Extract the [X, Y] coordinate from the center of the cell holding the provided text.  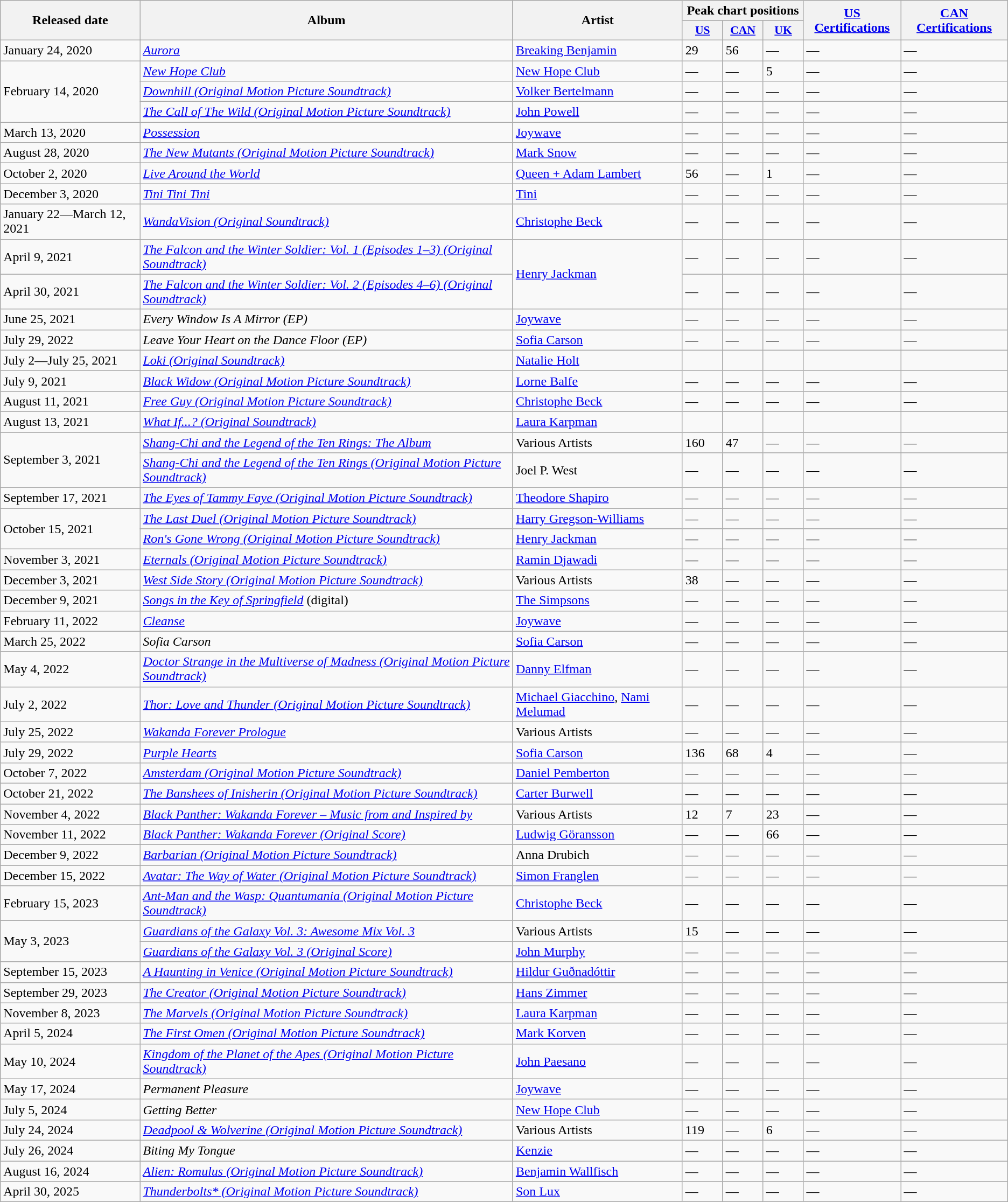
Live Around the World [326, 173]
July 2, 2022 [70, 704]
August 28, 2020 [70, 153]
Barbarian (Original Motion Picture Soundtrack) [326, 855]
July 26, 2024 [70, 1150]
119 [702, 1130]
Leave Your Heart on the Dance Floor (EP) [326, 340]
Mark Korven [598, 1033]
December 9, 2021 [70, 600]
John Paesano [598, 1061]
February 15, 2023 [70, 904]
Wakanda Forever Prologue [326, 732]
May 10, 2024 [70, 1061]
Tini [598, 194]
Michael Giacchino, Nami Melumad [598, 704]
The Falcon and the Winter Soldier: Vol. 1 (Episodes 1–3) (Original Soundtrack) [326, 256]
Permanent Pleasure [326, 1089]
Loki (Original Soundtrack) [326, 360]
August 16, 2024 [70, 1171]
Thunderbolts* (Original Motion Picture Soundtrack) [326, 1192]
October 15, 2021 [70, 529]
4 [783, 752]
The New Mutants (Original Motion Picture Soundtrack) [326, 153]
Avatar: The Way of Water (Original Motion Picture Soundtrack) [326, 876]
Mark Snow [598, 153]
August 13, 2021 [70, 422]
January 24, 2020 [70, 50]
68 [743, 752]
12 [702, 814]
Benjamin Wallfisch [598, 1171]
December 9, 2022 [70, 855]
February 11, 2022 [70, 621]
Guardians of the Galaxy Vol. 3: Awesome Mix Vol. 3 [326, 931]
Eternals (Original Motion Picture Soundtrack) [326, 560]
November 3, 2021 [70, 560]
Joel P. West [598, 471]
Songs in the Key of Springfield (digital) [326, 600]
August 11, 2021 [70, 401]
The First Omen (Original Motion Picture Soundtrack) [326, 1033]
Thor: Love and Thunder (Original Motion Picture Soundtrack) [326, 704]
Downhill (Original Motion Picture Soundtrack) [326, 92]
38 [702, 580]
December 15, 2022 [70, 876]
The Falcon and the Winter Soldier: Vol. 2 (Episodes 4–6) (Original Soundtrack) [326, 292]
April 5, 2024 [70, 1033]
July 5, 2024 [70, 1109]
September 17, 2021 [70, 498]
Every Window Is A Mirror (EP) [326, 319]
23 [783, 814]
29 [702, 50]
September 29, 2023 [70, 993]
6 [783, 1130]
December 3, 2021 [70, 580]
John Murphy [598, 952]
The Simpsons [598, 600]
Theodore Shapiro [598, 498]
November 4, 2022 [70, 814]
Alien: Romulus (Original Motion Picture Soundtrack) [326, 1171]
Shang-Chi and the Legend of the Ten Rings: The Album [326, 442]
Black Widow (Original Motion Picture Soundtrack) [326, 381]
CAN Certifications [954, 20]
April 30, 2025 [70, 1192]
May 3, 2023 [70, 941]
What If...? (Original Soundtrack) [326, 422]
West Side Story (Original Motion Picture Soundtrack) [326, 580]
July 25, 2022 [70, 732]
The Banshees of Inisherin (Original Motion Picture Soundtrack) [326, 793]
UK [783, 31]
Tini Tini Tini [326, 194]
Ramin Djawadi [598, 560]
January 22—March 12, 2021 [70, 222]
Black Panther: Wakanda Forever – Music from and Inspired by [326, 814]
Black Panther: Wakanda Forever (Original Score) [326, 835]
Shang-Chi and the Legend of the Ten Rings (Original Motion Picture Soundtrack) [326, 471]
WandaVision (Original Soundtrack) [326, 222]
November 8, 2023 [70, 1013]
Ant-Man and the Wasp: Quantumania (Original Motion Picture Soundtrack) [326, 904]
October 7, 2022 [70, 773]
Lorne Balfe [598, 381]
The Eyes of Tammy Faye (Original Motion Picture Soundtrack) [326, 498]
The Last Duel (Original Motion Picture Soundtrack) [326, 519]
Ron's Gone Wrong (Original Motion Picture Soundtrack) [326, 539]
Son Lux [598, 1192]
US Certifications [852, 20]
Free Guy (Original Motion Picture Soundtrack) [326, 401]
Kingdom of the Planet of the Apes (Original Motion Picture Soundtrack) [326, 1061]
A Haunting in Venice (Original Motion Picture Soundtrack) [326, 972]
Natalie Holt [598, 360]
Ludwig Göransson [598, 835]
October 2, 2020 [70, 173]
December 3, 2020 [70, 194]
July 2—July 25, 2021 [70, 360]
66 [783, 835]
Album [326, 20]
June 25, 2021 [70, 319]
The Marvels (Original Motion Picture Soundtrack) [326, 1013]
Purple Hearts [326, 752]
Simon Franglen [598, 876]
Breaking Benjamin [598, 50]
March 25, 2022 [70, 641]
March 13, 2020 [70, 132]
October 21, 2022 [70, 793]
Released date [70, 20]
April 9, 2021 [70, 256]
February 14, 2020 [70, 91]
Hildur Guðnadóttir [598, 972]
Cleanse [326, 621]
Getting Better [326, 1109]
The Call of The Wild (Original Motion Picture Soundtrack) [326, 112]
7 [743, 814]
Possession [326, 132]
September 3, 2021 [70, 460]
47 [743, 442]
136 [702, 752]
April 30, 2021 [70, 292]
September 15, 2023 [70, 972]
Volker Bertelmann [598, 92]
July 9, 2021 [70, 381]
Danny Elfman [598, 669]
The Creator (Original Motion Picture Soundtrack) [326, 993]
Harry Gregson-Williams [598, 519]
July 24, 2024 [70, 1130]
Queen + Adam Lambert [598, 173]
Amsterdam (Original Motion Picture Soundtrack) [326, 773]
November 11, 2022 [70, 835]
CAN [743, 31]
May 17, 2024 [70, 1089]
Kenzie [598, 1150]
Anna Drubich [598, 855]
Hans Zimmer [598, 993]
John Powell [598, 112]
5 [783, 71]
May 4, 2022 [70, 669]
Biting My Tongue [326, 1150]
Daniel Pemberton [598, 773]
Artist [598, 20]
1 [783, 173]
15 [702, 931]
160 [702, 442]
Deadpool & Wolverine (Original Motion Picture Soundtrack) [326, 1130]
Doctor Strange in the Multiverse of Madness (Original Motion Picture Soundtrack) [326, 669]
Peak chart positions [743, 11]
Aurora [326, 50]
Guardians of the Galaxy Vol. 3 (Original Score) [326, 952]
US [702, 31]
Carter Burwell [598, 793]
